Detect which cell encompasses the target text, then output its (x, y) center coordinate. 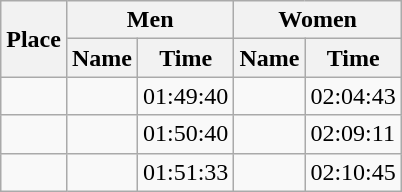
02:09:11 (353, 134)
Men (150, 20)
02:10:45 (353, 172)
01:51:33 (185, 172)
02:04:43 (353, 96)
01:49:40 (185, 96)
Women (318, 20)
Place (34, 39)
01:50:40 (185, 134)
